Provide the [X, Y] coordinate of the cell's center where the given text is located.  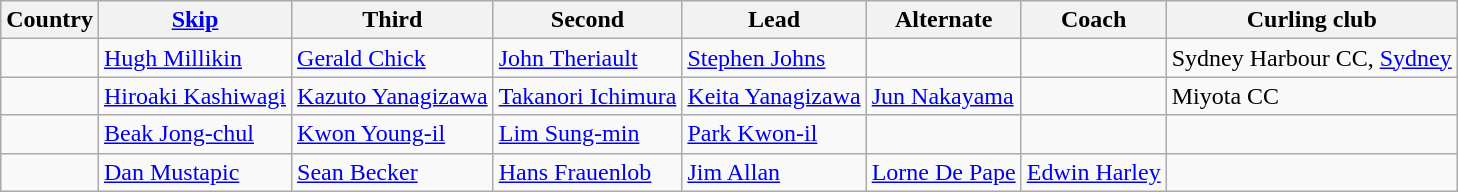
Stephen Johns [774, 58]
Kazuto Yanagizawa [393, 96]
Curling club [1312, 20]
Country [50, 20]
Second [588, 20]
Sydney Harbour CC, Sydney [1312, 58]
Sean Becker [393, 172]
Lead [774, 20]
Coach [1094, 20]
Edwin Harley [1094, 172]
Beak Jong-chul [194, 134]
John Theriault [588, 58]
Skip [194, 20]
Third [393, 20]
Jim Allan [774, 172]
Gerald Chick [393, 58]
Lorne De Pape [944, 172]
Hans Frauenlob [588, 172]
Dan Mustapic [194, 172]
Lim Sung-min [588, 134]
Kwon Young-il [393, 134]
Takanori Ichimura [588, 96]
Keita Yanagizawa [774, 96]
Jun Nakayama [944, 96]
Alternate [944, 20]
Miyota CC [1312, 96]
Park Kwon-il [774, 134]
Hiroaki Kashiwagi [194, 96]
Hugh Millikin [194, 58]
